Pinpoint the cell where the given text exists, returning its (X, Y) midpoint coordinate. 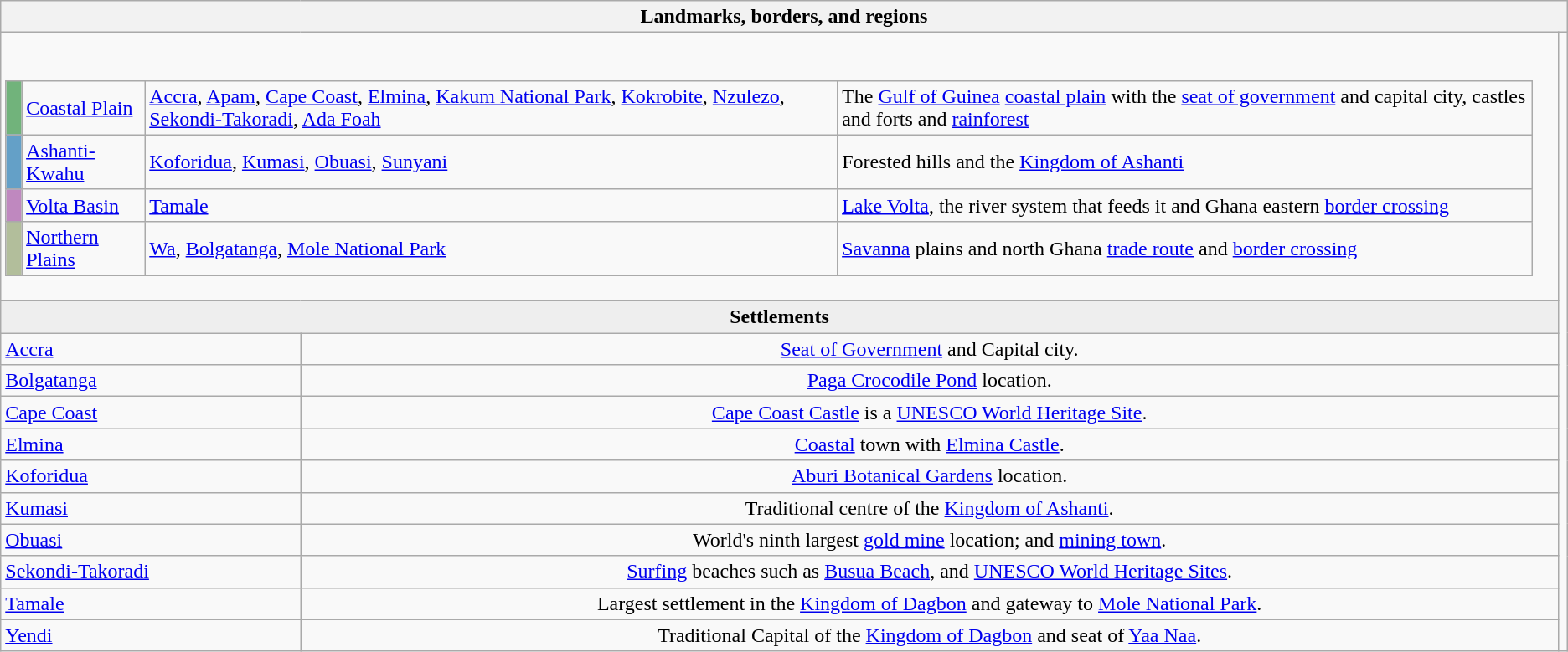
Sekondi-Takoradi (151, 572)
Accra, Apam, Cape Coast, Elmina, Kakum National Park, Kokrobite, Nzulezo, Sekondi-Takoradi, Ada Foah (491, 107)
Traditional Capital of the Kingdom of Dagbon and seat of Yaa Naa. (930, 635)
Coastal Plain (84, 107)
World's ninth largest gold mine location; and mining town. (930, 540)
Forested hills and the Kingdom of Ashanti (1185, 162)
Bolgatanga (151, 381)
Wa, Bolgatanga, Mole National Park (491, 248)
Obuasi (151, 540)
Volta Basin (84, 205)
Koforidua, Kumasi, Obuasi, Sunyani (491, 162)
Cape Coast (151, 413)
Seat of Government and Capital city. (930, 349)
Koforidua (151, 476)
Ashanti-Kwahu (84, 162)
Surfing beaches such as Busua Beach, and UNESCO World Heritage Sites. (930, 572)
Cape Coast Castle is a UNESCO World Heritage Site. (930, 413)
Settlements (779, 317)
Lake Volta, the river system that feeds it and Ghana eastern border crossing (1185, 205)
Kumasi (151, 508)
Yendi (151, 635)
Landmarks, borders, and regions (784, 17)
Accra (151, 349)
Largest settlement in the Kingdom of Dagbon and gateway to Mole National Park. (930, 603)
Northern Plains (84, 248)
Elmina (151, 444)
Paga Crocodile Pond location. (930, 381)
Coastal town with Elmina Castle. (930, 444)
The Gulf of Guinea coastal plain with the seat of government and capital city, castles and forts and rainforest (1185, 107)
Traditional centre of the Kingdom of Ashanti. (930, 508)
Savanna plains and north Ghana trade route and border crossing (1185, 248)
Aburi Botanical Gardens location. (930, 476)
